Return (x, y) of the center of cell containing provided text 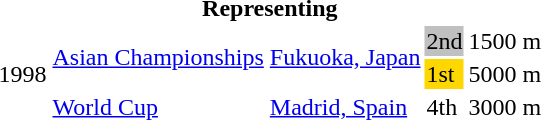
Asian Championships (158, 58)
1st (444, 74)
2nd (444, 41)
Fukuoka, Japan (345, 58)
